For the text-containing cell, return its midpoint in (X, Y) coordinate format. 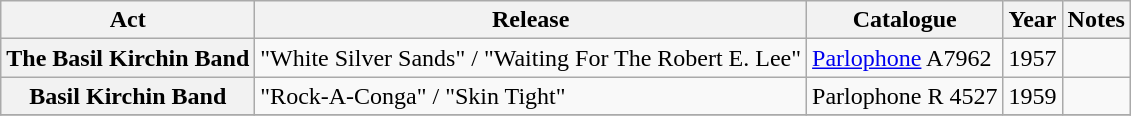
1957 (1032, 58)
Act (128, 20)
"Rock-A-Conga" / "Skin Tight" (531, 96)
Parlophone R 4527 (905, 96)
Year (1032, 20)
Notes (1096, 20)
1959 (1032, 96)
"White Silver Sands" / "Waiting For The Robert E. Lee" (531, 58)
Release (531, 20)
Catalogue (905, 20)
Basil Kirchin Band (128, 96)
The Basil Kirchin Band (128, 58)
Parlophone A7962 (905, 58)
